Locate the cell with the specified text and output its [x, y] center coordinate. 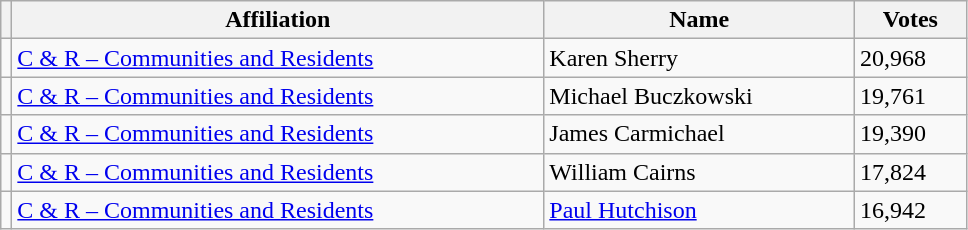
16,942 [910, 210]
William Cairns [700, 172]
Name [700, 20]
19,761 [910, 96]
17,824 [910, 172]
Votes [910, 20]
Michael Buczkowski [700, 96]
Affiliation [278, 20]
19,390 [910, 134]
James Carmichael [700, 134]
20,968 [910, 58]
Karen Sherry [700, 58]
Paul Hutchison [700, 210]
